Extract the (x, y) coordinate from the center of the cell holding the provided text.  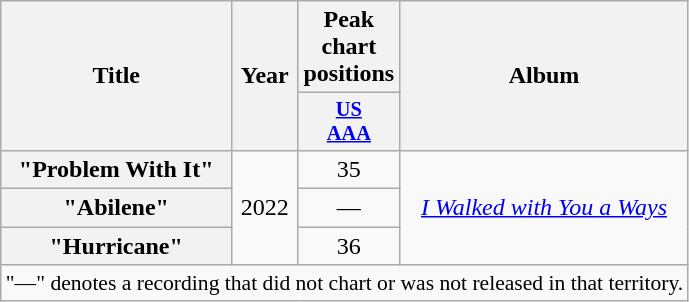
"—" denotes a recording that did not chart or was not released in that territory. (345, 283)
Album (544, 76)
36 (349, 246)
"Problem With It" (116, 169)
— (349, 208)
"Hurricane" (116, 246)
Peak chart positions (349, 47)
Title (116, 76)
USAAA (349, 122)
I Walked with You a Ways (544, 207)
"Abilene" (116, 208)
2022 (265, 207)
35 (349, 169)
Year (265, 76)
